Scan for the cell matching the given text and deliver its [X, Y] coordinate at center. 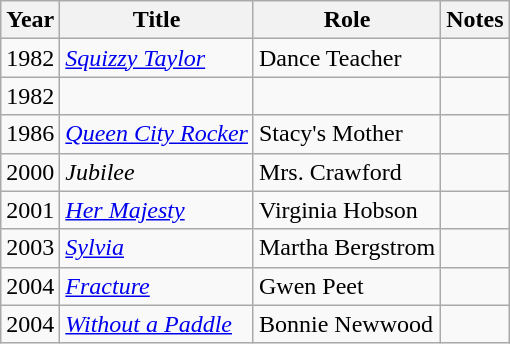
2001 [30, 210]
1986 [30, 134]
Jubilee [157, 172]
Fracture [157, 286]
Mrs. Crawford [346, 172]
Squizzy Taylor [157, 58]
Year [30, 20]
Without a Paddle [157, 324]
Stacy's Mother [346, 134]
2003 [30, 248]
2000 [30, 172]
Notes [475, 20]
Queen City Rocker [157, 134]
Sylvia [157, 248]
Dance Teacher [346, 58]
Title [157, 20]
Her Majesty [157, 210]
Role [346, 20]
Martha Bergstrom [346, 248]
Virginia Hobson [346, 210]
Bonnie Newwood [346, 324]
Gwen Peet [346, 286]
